Capture the cell that displays the provided text and extract its (x, y) central coordinate. 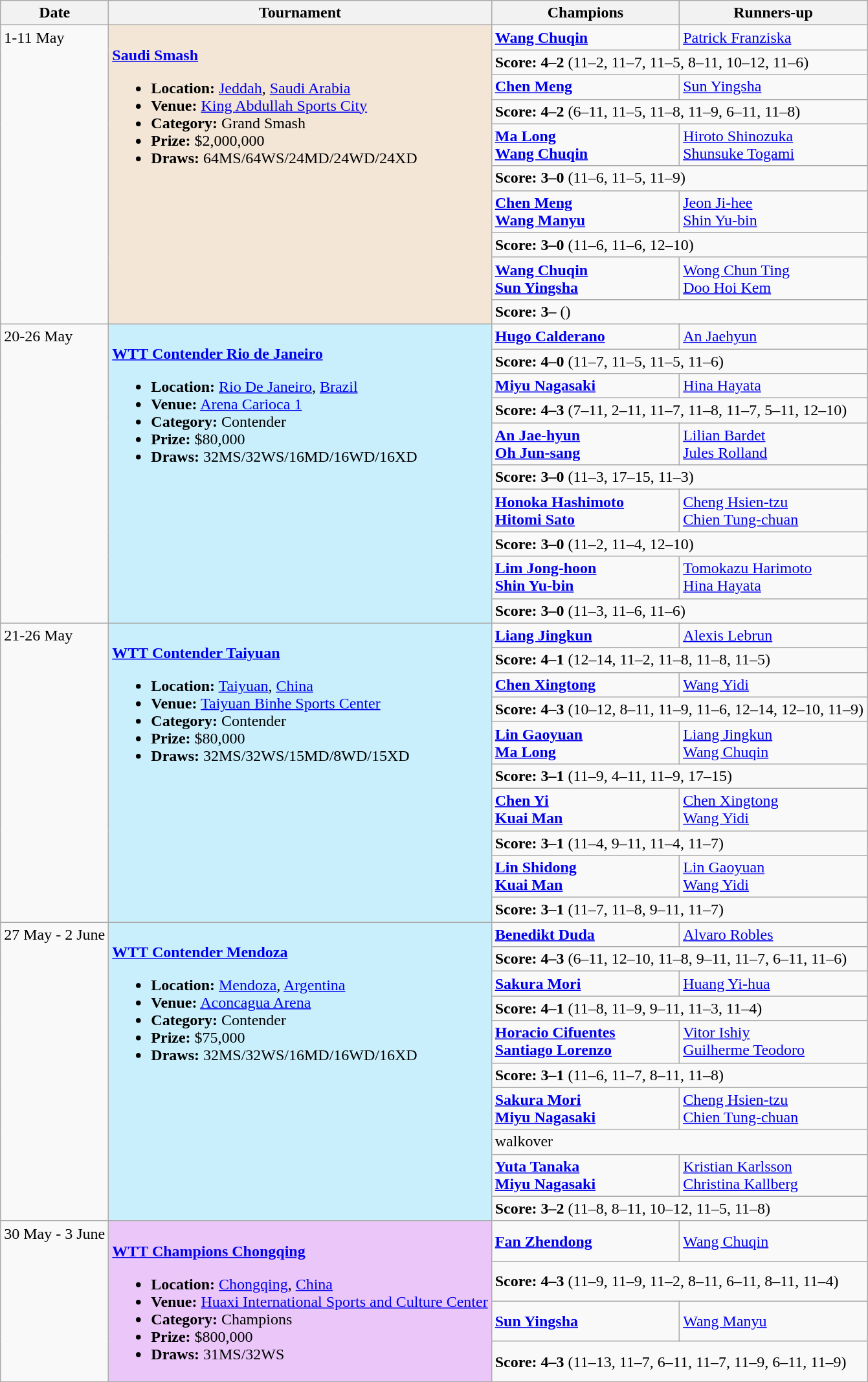
Chen Yi Kuai Man (585, 810)
Lilian Bardet Jules Rolland (773, 444)
Score: 3–2 (11–8, 8–11, 10–12, 11–5, 11–8) (679, 1208)
Chen Xingtong Wang Yidi (773, 810)
Yuta Tanaka Miyu Nagasaki (585, 1175)
Miyu Nagasaki (585, 386)
Score: 3–1 (11–7, 11–8, 9–11, 11–7) (679, 910)
Liang Jingkun Wang Chuqin (773, 742)
Alexis Lebrun (773, 635)
Score: 4–1 (12–14, 11–2, 11–8, 11–8, 11–5) (679, 660)
Sakura Mori Miyu Nagasaki (585, 1109)
Score: 3–1 (11–9, 4–11, 11–9, 17–15) (679, 776)
walkover (679, 1142)
Score: 3–0 (11–2, 11–4, 12–10) (679, 544)
20-26 May (54, 473)
Score: 3–0 (11–6, 11–6, 12–10) (679, 245)
Hina Hayata (773, 386)
Chen Meng (585, 87)
Lin Gaoyuan Wang Yidi (773, 877)
Sakura Mori (585, 984)
Runners-up (773, 13)
Score: 4–0 (11–7, 11–5, 11–5, 11–6) (679, 361)
Honoka Hashimoto Hitomi Sato (585, 510)
1-11 May (54, 175)
Score: 3–1 (11–4, 9–11, 11–4, 11–7) (679, 843)
Wang Chuqin Sun Yingsha (585, 278)
Tomokazu Harimoto Hina Hayata (773, 578)
Huang Yi-hua (773, 984)
Score: 3–0 (11–6, 11–5, 11–9) (679, 178)
Vitor Ishiy Guilherme Teodoro (773, 1041)
Jeon Ji-hee Shin Yu-bin (773, 211)
Kristian Karlsson Christina Kallberg (773, 1175)
WTT Contender MendozaLocation: Mendoza, ArgentinaVenue: Aconcagua ArenaCategory: ContenderPrize: $75,000Draws: 32MS/32WS/16MD/16WD/16XD (300, 1072)
Horacio Cifuentes Santiago Lorenzo (585, 1041)
Score: 4–1 (11–8, 11–9, 9–11, 11–3, 11–4) (679, 1008)
Tournament (300, 13)
Fan Zhendong (585, 1241)
Score: 4–2 (11–2, 11–7, 11–5, 8–11, 10–12, 11–6) (679, 62)
Wang Yidi (773, 685)
Score: 3–1 (11–6, 11–7, 8–11, 11–8) (679, 1075)
Lin Gaoyuan Ma Long (585, 742)
Alvaro Robles (773, 935)
Benedikt Duda (585, 935)
WTT Contender Rio de JaneiroLocation: Rio De Janeiro, BrazilVenue: Arena Carioca 1Category: ContenderPrize: $80,000Draws: 32MS/32WS/16MD/16WD/16XD (300, 473)
An Jaehyun (773, 336)
Chen Xingtong (585, 685)
Lim Jong-hoon Shin Yu-bin (585, 578)
Score: 3– () (679, 312)
Date (54, 13)
Score: 4–3 (6–11, 12–10, 11–8, 9–11, 11–7, 6–11, 11–6) (679, 959)
Score: 3–0 (11–3, 17–15, 11–3) (679, 477)
Saudi SmashLocation: Jeddah, Saudi ArabiaVenue: King Abdullah Sports CityCategory: Grand SmashPrize: $2,000,000Draws: 64MS/64WS/24MD/24WD/24XD (300, 175)
Score: 4–3 (7–11, 2–11, 11–7, 11–8, 11–7, 5–11, 12–10) (679, 411)
Score: 4–3 (10–12, 8–11, 11–9, 11–6, 12–14, 12–10, 11–9) (679, 709)
Chen Meng Wang Manyu (585, 211)
Score: 4–2 (6–11, 11–5, 11–8, 11–9, 6–11, 11–8) (679, 111)
WTT Contender TaiyuanLocation: Taiyuan, ChinaVenue: Taiyuan Binhe Sports CenterCategory: ContenderPrize: $80,000Draws: 32MS/32WS/15MD/8WD/15XD (300, 773)
Lin Shidong Kuai Man (585, 877)
30 May - 3 June (54, 1301)
Hiroto Shinozuka Shunsuke Togami (773, 145)
Wong Chun Ting Doo Hoi Kem (773, 278)
27 May - 2 June (54, 1072)
Hugo Calderano (585, 336)
Score: 4–3 (11–13, 11–7, 6–11, 11–7, 11–9, 6–11, 11–9) (679, 1361)
Wang Manyu (773, 1321)
21-26 May (54, 773)
Liang Jingkun (585, 635)
Score: 3–0 (11–3, 11–6, 11–6) (679, 611)
Patrick Franziska (773, 38)
An Jae-hyun Oh Jun-sang (585, 444)
Ma Long Wang Chuqin (585, 145)
Champions (585, 13)
Score: 4–3 (11–9, 11–9, 11–2, 8–11, 6–11, 8–11, 11–4) (679, 1281)
